Detect which cell encompasses the target text, then output its (x, y) center coordinate. 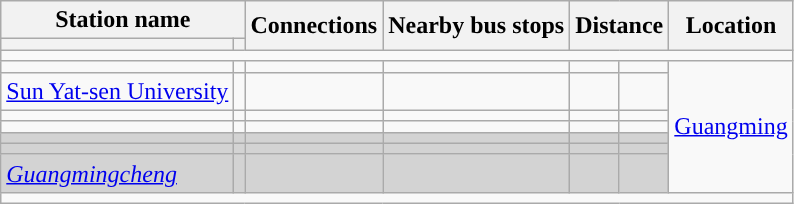
Distance (620, 26)
Guangmingcheng (118, 173)
Station name (123, 20)
Nearby bus stops (476, 26)
Connections (314, 26)
Sun Yat-sen University (118, 91)
Location (731, 26)
Guangming (731, 126)
